From the cell containing the given text, extract its center point as (x, y) coordinate. 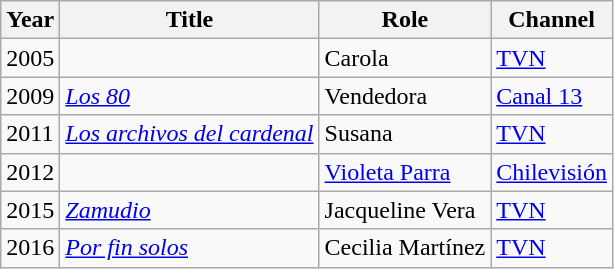
2005 (30, 58)
2012 (30, 172)
Cecilia Martínez (405, 248)
Role (405, 20)
Jacqueline Vera (405, 210)
Carola (405, 58)
Los 80 (190, 96)
Violeta Parra (405, 172)
Channel (552, 20)
Susana (405, 134)
Zamudio (190, 210)
2009 (30, 96)
Vendedora (405, 96)
2016 (30, 248)
Los archivos del cardenal (190, 134)
2011 (30, 134)
2015 (30, 210)
Por fin solos (190, 248)
Title (190, 20)
Year (30, 20)
Canal 13 (552, 96)
Chilevisión (552, 172)
